Extract the (X, Y) coordinate from the center of the cell holding the provided text.  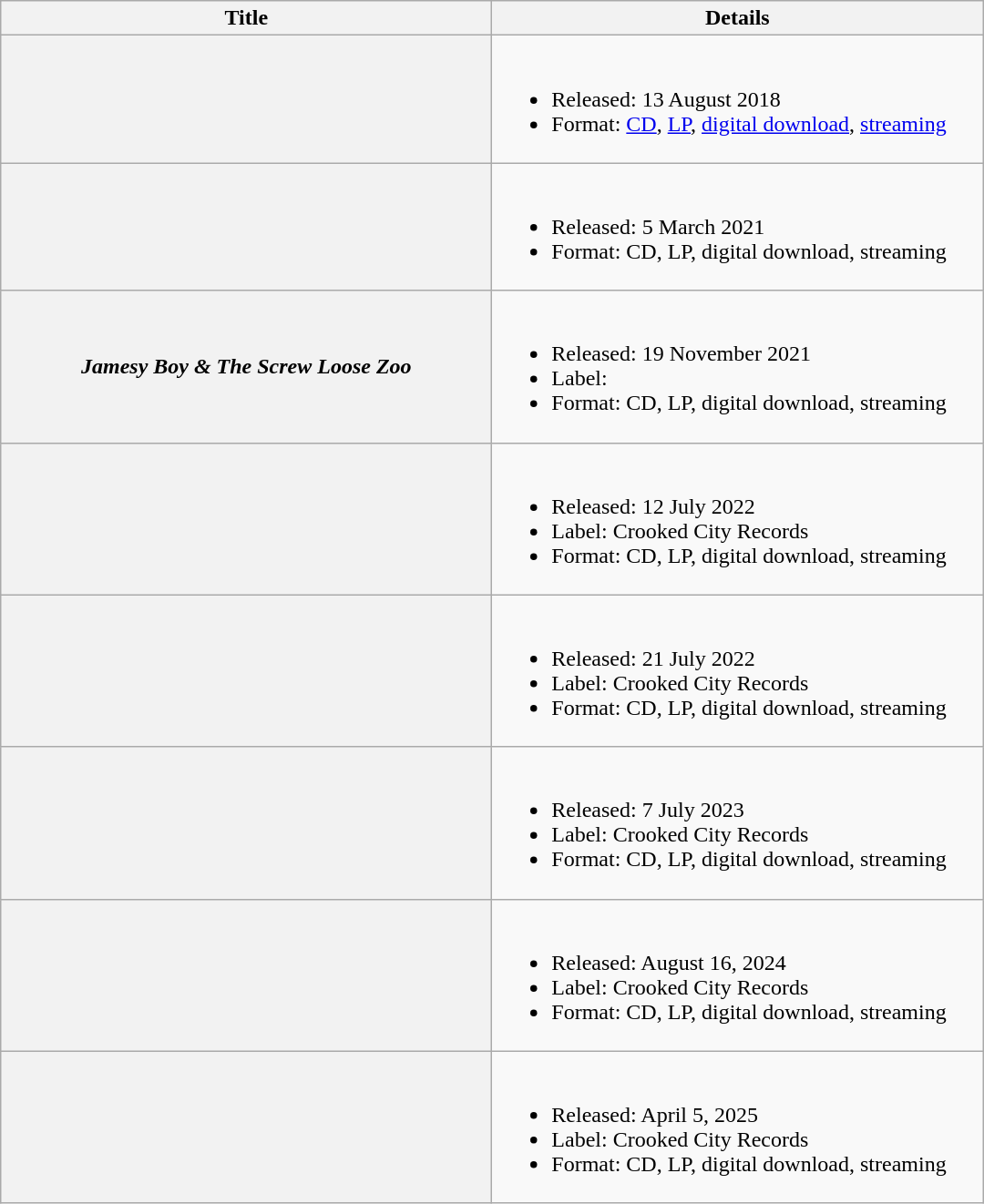
Released: August 16, 2024Label: Crooked City RecordsFormat: CD, LP, digital download, streaming (738, 974)
Released: 12 July 2022Label: Crooked City RecordsFormat: CD, LP, digital download, streaming (738, 519)
Title (246, 18)
Details (738, 18)
Jamesy Boy & The Screw Loose Zoo (246, 366)
Released: 7 July 2023Label: Crooked City RecordsFormat: CD, LP, digital download, streaming (738, 823)
Released: April 5, 2025Label: Crooked City RecordsFormat: CD, LP, digital download, streaming (738, 1127)
Released: 13 August 2018Format: CD, LP, digital download, streaming (738, 99)
Released: 5 March 2021Format: CD, LP, digital download, streaming (738, 227)
Released: 21 July 2022Label: Crooked City RecordsFormat: CD, LP, digital download, streaming (738, 670)
Released: 19 November 2021Label: Format: CD, LP, digital download, streaming (738, 366)
